Determine the (x, y) coordinate at the center of the cell enclosing the given text.  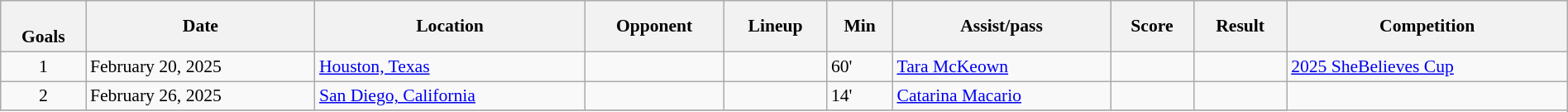
60' (860, 66)
Score (1152, 27)
February 26, 2025 (200, 96)
Competition (1427, 27)
Location (450, 27)
1 (43, 66)
Tara McKeown (1001, 66)
Catarina Macario (1001, 96)
14' (860, 96)
Houston, Texas (450, 66)
Goals (43, 27)
Lineup (776, 27)
Opponent (654, 27)
February 20, 2025 (200, 66)
2025 SheBelieves Cup (1427, 66)
Assist/pass (1001, 27)
San Diego, California (450, 96)
2 (43, 96)
Result (1241, 27)
Date (200, 27)
Min (860, 27)
